Pinpoint the cell where the given text exists, returning its [X, Y] midpoint coordinate. 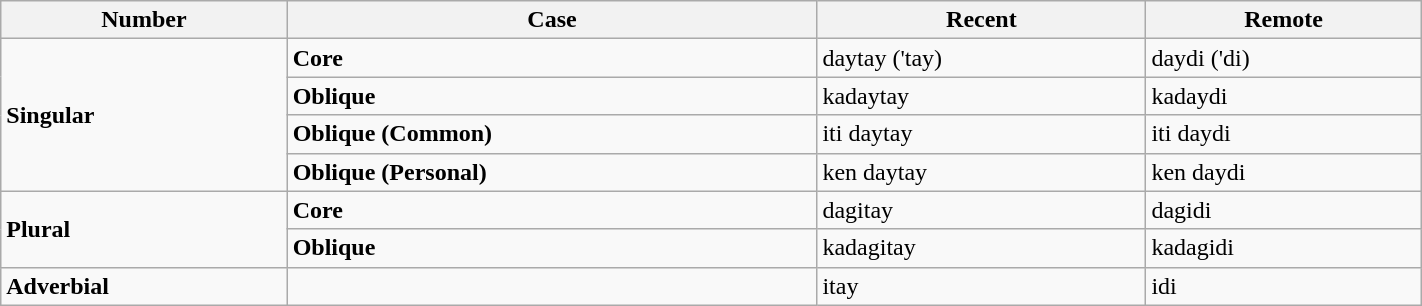
kadagidi [1284, 248]
Plural [144, 229]
Remote [1284, 20]
iti daydi [1284, 134]
daytay ('tay) [982, 58]
ken daydi [1284, 172]
Recent [982, 20]
Adverbial [144, 286]
kadagitay [982, 248]
kadaydi [1284, 96]
idi [1284, 286]
Number [144, 20]
Case [552, 20]
daydi ('di) [1284, 58]
itay [982, 286]
iti daytay [982, 134]
ken daytay [982, 172]
Singular [144, 115]
dagitay [982, 210]
dagidi [1284, 210]
Oblique (Common) [552, 134]
kadaytay [982, 96]
Oblique (Personal) [552, 172]
